Return [x, y] of the center of cell containing provided text 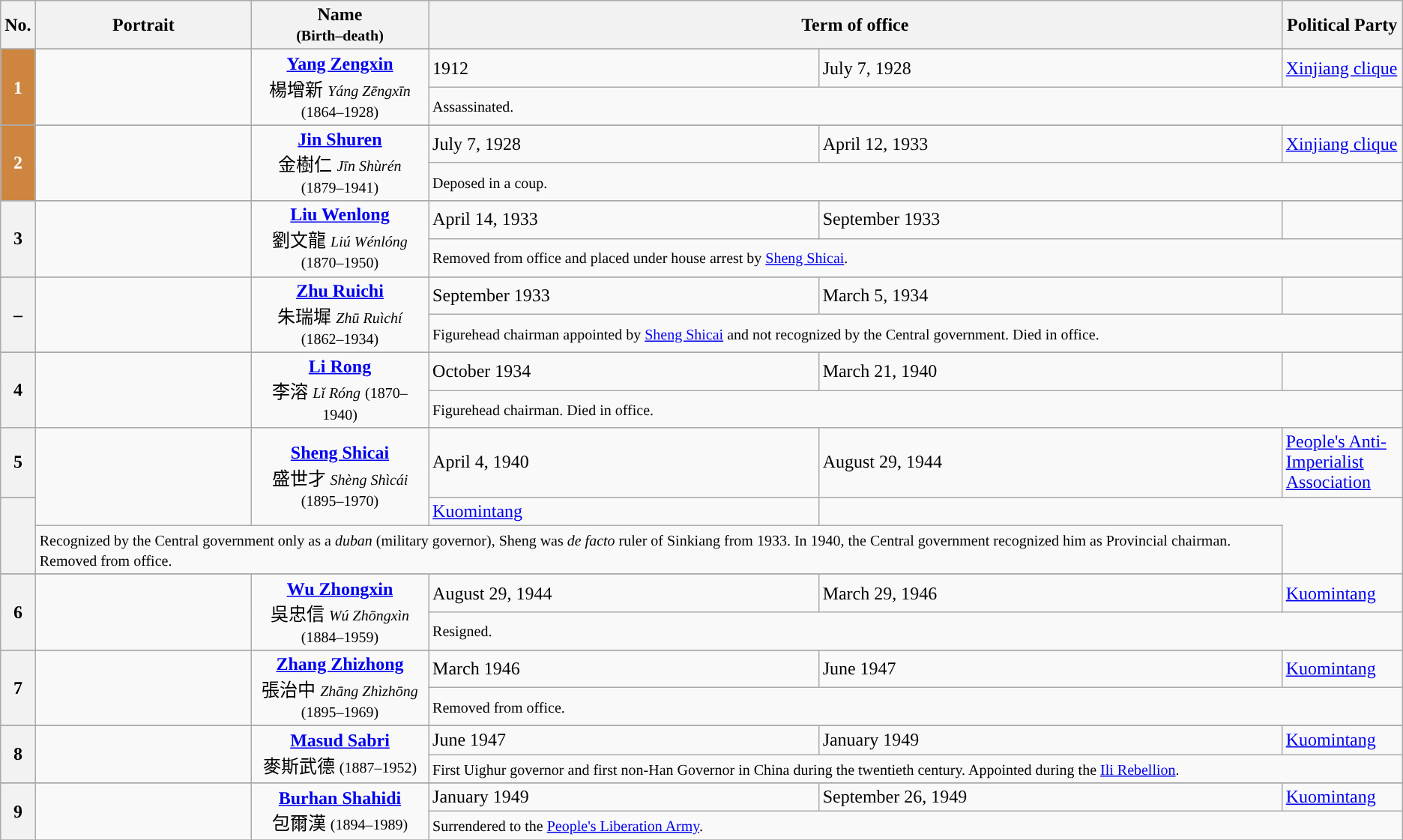
March 5, 1934 [1050, 295]
March 21, 1940 [1050, 372]
6 [18, 611]
Deposed in a coup. [916, 181]
Removed from office and placed under house arrest by Sheng Shicai. [916, 258]
Portrait [143, 25]
5 [18, 462]
1 [18, 87]
Burhan Shahidi包爾漢 (1894–1989) [340, 812]
Zhang Zhizhong張治中 Zhāng Zhìzhōng (1895–1969) [340, 688]
Term of office [856, 25]
Removed from office. [916, 707]
Surrendered to the People's Liberation Army. [916, 826]
Wu Zhongxin吳忠信 Wú Zhōngxìn (1884–1959) [340, 611]
3 [18, 238]
April 12, 1933 [1050, 144]
Figurehead chairman. Died in office. [916, 409]
September 26, 1949 [1050, 797]
Name(Birth–death) [340, 25]
4 [18, 390]
Zhu Ruichi朱瑞墀 Zhū Ruìchí (1862–1934) [340, 315]
1912 [624, 69]
Jin Shuren金樹仁 Jīn Shùrén (1879–1941) [340, 163]
Liu Wenlong劉文龍 Liú Wénlóng (1870–1950) [340, 238]
Sheng Shicai盛世才 Shèng Shìcái (1895–1970) [340, 477]
March 1946 [624, 668]
8 [18, 754]
Li Rong李溶 Lǐ Róng (1870–1940) [340, 390]
– [18, 315]
Resigned. [916, 631]
No. [18, 25]
9 [18, 812]
First Uighur governor and first non-Han Governor in China during the twentieth century. Appointed during the Ili Rebellion. [916, 768]
2 [18, 163]
Yang Zengxin楊增新 Yáng Zēngxīn (1864–1928) [340, 87]
Political Party [1342, 25]
Masud Sabri麥斯武德 (1887–1952) [340, 754]
April 4, 1940 [624, 462]
April 14, 1933 [624, 220]
October 1934 [624, 372]
Assassinated. [916, 106]
Figurehead chairman appointed by Sheng Shicai and not recognized by the Central government. Died in office. [916, 334]
March 29, 1946 [1050, 593]
People's Anti-Imperialist Association [1342, 462]
7 [18, 688]
